Locate the cell with the specified text and output its [x, y] center coordinate. 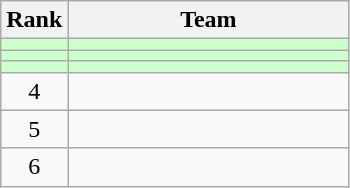
Team [208, 20]
5 [34, 129]
4 [34, 91]
6 [34, 167]
Rank [34, 20]
